Identify which cell holds the provided text, then report its (x, y) central coordinate. 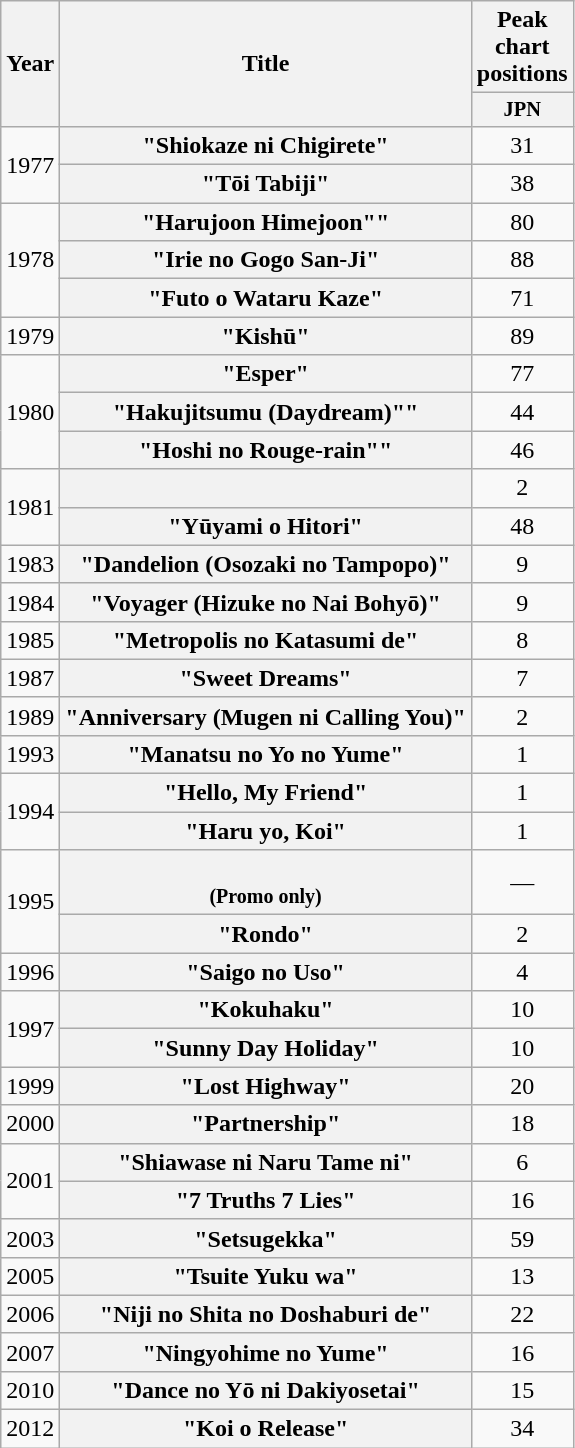
"Partnership" (266, 1124)
"Voyager (Hizuke no Nai Bohyō)" (266, 602)
"Shiokaze ni Chigirete" (266, 145)
JPN (522, 110)
Peak chart positions (522, 47)
18 (522, 1124)
"Koi o Release" (266, 1429)
"Sweet Dreams" (266, 678)
"Hakujitsumu (Daydream)"" (266, 412)
1999 (30, 1086)
"7 Truths 7 Lies" (266, 1200)
2005 (30, 1276)
"Hoshi no Rouge-rain"" (266, 450)
2007 (30, 1352)
2001 (30, 1181)
"Setsugekka" (266, 1238)
"Anniversary (Mugen ni Calling You)" (266, 716)
"Tsuite Yuku wa" (266, 1276)
"Sunny Day Holiday" (266, 1048)
71 (522, 298)
"Saigo no Uso" (266, 972)
48 (522, 526)
80 (522, 222)
1978 (30, 260)
Title (266, 64)
"Yūyami o Hitori" (266, 526)
"Lost Highway" (266, 1086)
20 (522, 1086)
1996 (30, 972)
1995 (30, 902)
2006 (30, 1314)
1984 (30, 602)
"Futo o Wataru Kaze" (266, 298)
"Tōi Tabiji" (266, 184)
1994 (30, 812)
"Manatsu no Yo no Yume" (266, 754)
"Shiawase ni Naru Tame ni" (266, 1162)
1983 (30, 564)
8 (522, 640)
31 (522, 145)
"Kishū" (266, 336)
"Haru yo, Koi" (266, 831)
1977 (30, 164)
"Irie no Gogo San-Ji" (266, 260)
13 (522, 1276)
Year (30, 64)
1981 (30, 507)
"Metropolis no Katasumi de" (266, 640)
77 (522, 374)
"Niji no Shita no Doshaburi de" (266, 1314)
2000 (30, 1124)
7 (522, 678)
6 (522, 1162)
1997 (30, 1029)
1980 (30, 412)
— (522, 882)
1987 (30, 678)
(Promo only) (266, 882)
22 (522, 1314)
34 (522, 1429)
2010 (30, 1390)
38 (522, 184)
88 (522, 260)
46 (522, 450)
1993 (30, 754)
2012 (30, 1429)
"Esper" (266, 374)
"Hello, My Friend" (266, 793)
2003 (30, 1238)
89 (522, 336)
1985 (30, 640)
"Rondo" (266, 934)
"Harujoon Himejoon"" (266, 222)
15 (522, 1390)
1989 (30, 716)
"Ningyohime no Yume" (266, 1352)
44 (522, 412)
"Dance no Yō ni Dakiyosetai" (266, 1390)
"Kokuhaku" (266, 1010)
1979 (30, 336)
59 (522, 1238)
"Dandelion (Osozaki no Tampopo)" (266, 564)
4 (522, 972)
